Search for the cell housing the specified text and yield its [X, Y] center coordinate. 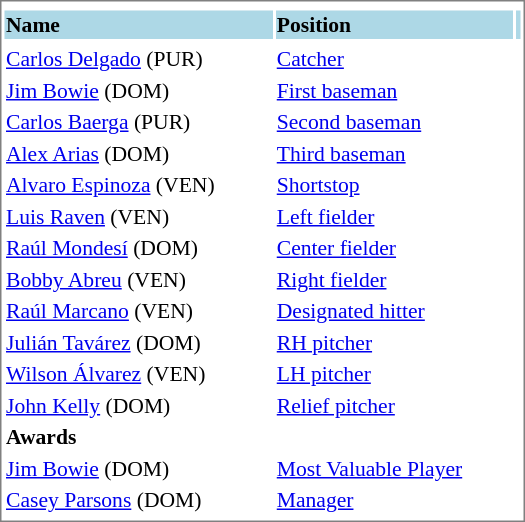
Raúl Mondesí (DOM) [138, 248]
Alex Arias (DOM) [138, 154]
Name [138, 24]
John Kelly (DOM) [138, 406]
Wilson Álvarez (VEN) [138, 374]
RH pitcher [394, 342]
Third baseman [394, 154]
Second baseman [394, 122]
Shortstop [394, 185]
Alvaro Espinoza (VEN) [138, 185]
Left fielder [394, 216]
First baseman [394, 90]
Luis Raven (VEN) [138, 216]
Raúl Marcano (VEN) [138, 311]
Manager [394, 500]
Most Valuable Player [394, 468]
Carlos Delgado (PUR) [138, 59]
Julián Tavárez (DOM) [138, 342]
Catcher [394, 59]
Position [394, 24]
Right fielder [394, 280]
Designated hitter [394, 311]
Carlos Baerga (PUR) [138, 122]
Center fielder [394, 248]
Awards [138, 437]
Relief pitcher [394, 406]
LH pitcher [394, 374]
Bobby Abreu (VEN) [138, 280]
Casey Parsons (DOM) [138, 500]
